Return (X, Y) of the center of cell containing provided text 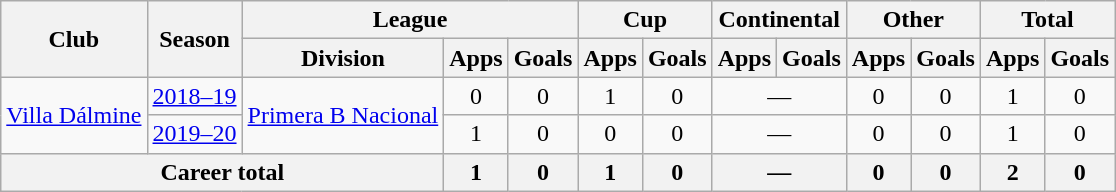
Continental (779, 20)
2 (1012, 172)
Season (194, 39)
2018–19 (194, 96)
Club (74, 39)
Primera B Nacional (343, 115)
League (410, 20)
Other (913, 20)
2019–20 (194, 134)
Villa Dálmine (74, 115)
Total (1047, 20)
Career total (222, 172)
Division (343, 58)
Cup (645, 20)
